Detect which cell encompasses the target text, then output its [X, Y] center coordinate. 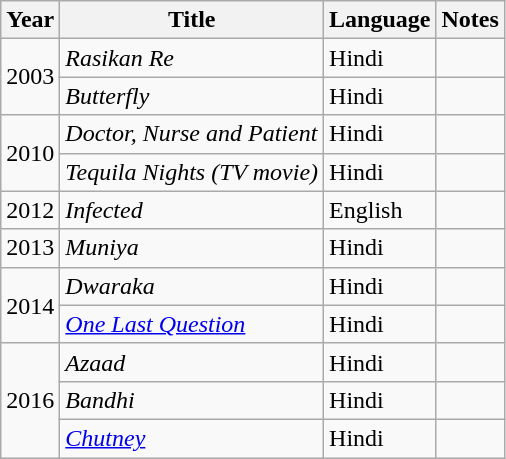
English [380, 210]
2012 [30, 210]
2010 [30, 153]
Notes [470, 20]
Year [30, 20]
Chutney [192, 438]
2013 [30, 248]
Butterfly [192, 96]
Language [380, 20]
Doctor, Nurse and Patient [192, 134]
One Last Question [192, 324]
Bandhi [192, 400]
2003 [30, 77]
2016 [30, 400]
Title [192, 20]
Muniya [192, 248]
Dwaraka [192, 286]
Rasikan Re [192, 58]
Azaad [192, 362]
Tequila Nights (TV movie) [192, 172]
2014 [30, 305]
Infected [192, 210]
